Pinpoint the cell where the given text exists, returning its [x, y] midpoint coordinate. 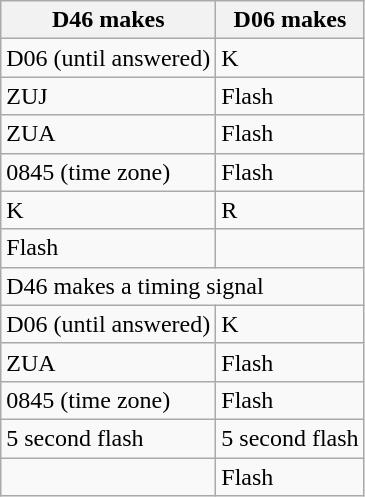
D06 makes [290, 20]
D46 makes a timing signal [182, 286]
D46 makes [108, 20]
R [290, 210]
ZUJ [108, 96]
